Scan for the cell matching the given text and deliver its (X, Y) coordinate at center. 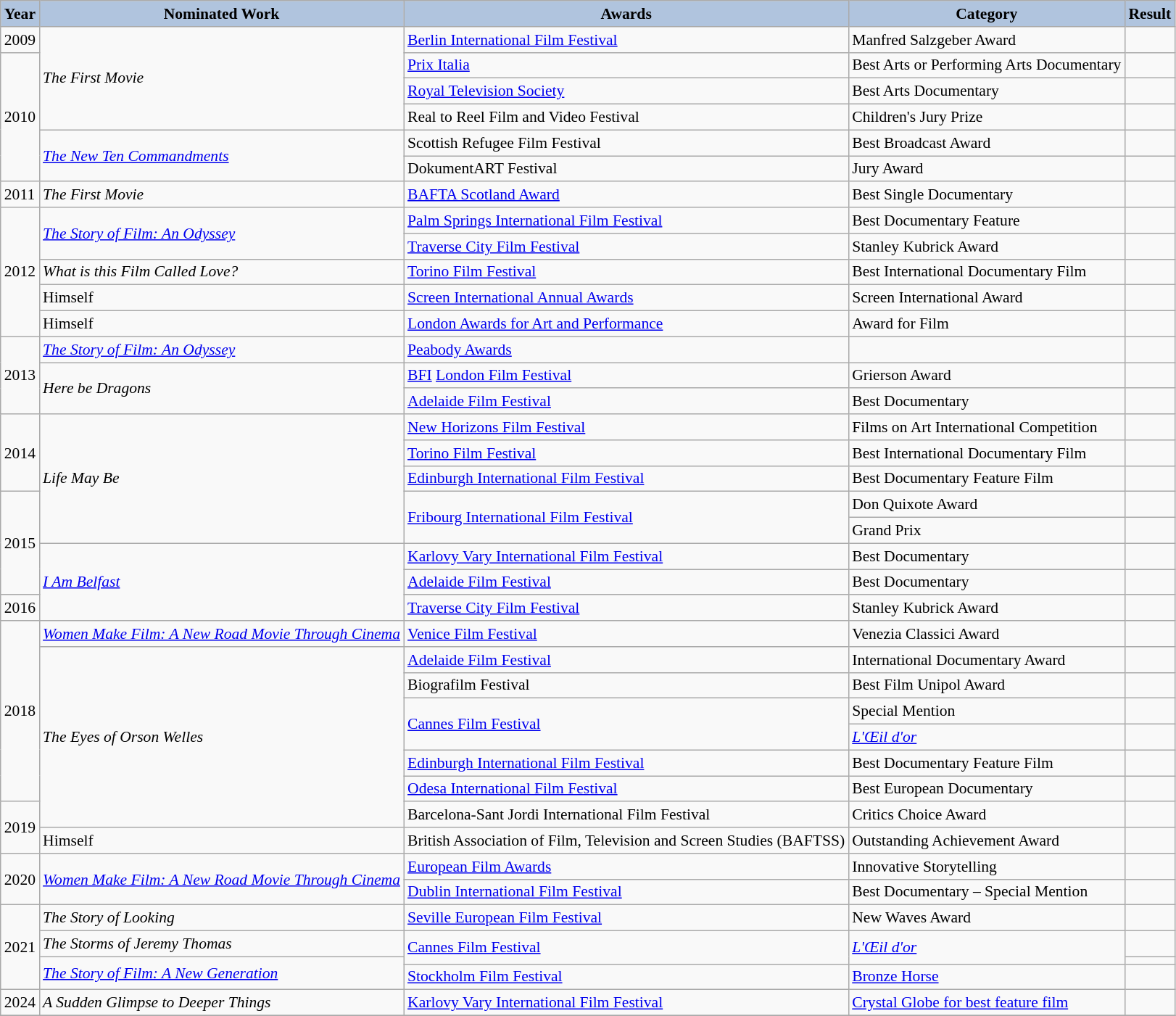
Innovative Storytelling (986, 867)
Nominated Work (222, 14)
Stockholm Film Festival (626, 977)
New Horizons Film Festival (626, 427)
The Story of Looking (222, 918)
DokumentART Festival (626, 169)
Don Quixote Award (986, 505)
BAFTA Scotland Award (626, 195)
Result (1150, 14)
Dublin International Film Festival (626, 892)
2024 (20, 1003)
Best Arts or Performing Arts Documentary (986, 65)
Special Mention (986, 711)
2013 (20, 376)
2015 (20, 543)
Screen International Award (986, 298)
2019 (20, 828)
Best Broadcast Award (986, 143)
Best Arts Documentary (986, 91)
The New Ten Commandments (222, 155)
BFI London Film Festival (626, 376)
Palm Springs International Film Festival (626, 220)
Barcelona-Sant Jordi International Film Festival (626, 815)
British Association of Film, Television and Screen Studies (BAFTSS) (626, 841)
Year (20, 14)
Berlin International Film Festival (626, 40)
2009 (20, 40)
2011 (20, 195)
2014 (20, 453)
Films on Art International Competition (986, 427)
Scottish Refugee Film Festival (626, 143)
Best Documentary Feature (986, 220)
2020 (20, 879)
Life May Be (222, 479)
Bronze Horse (986, 977)
Royal Television Society (626, 91)
The Storms of Jeremy Thomas (222, 944)
Prix Italia (626, 65)
The Eyes of Orson Welles (222, 737)
Here be Dragons (222, 389)
Seville European Film Festival (626, 918)
Biografilm Festival (626, 685)
Best European Documentary (986, 789)
Screen International Annual Awards (626, 298)
A Sudden Glimpse to Deeper Things (222, 1003)
Children's Jury Prize (986, 117)
Best Single Documentary (986, 195)
New Waves Award (986, 918)
Peabody Awards (626, 350)
Critics Choice Award (986, 815)
2010 (20, 117)
Fribourg International Film Festival (626, 518)
Real to Reel Film and Video Festival (626, 117)
2012 (20, 272)
Best Film Unipol Award (986, 685)
Odesa International Film Festival (626, 789)
2016 (20, 608)
International Documentary Award (986, 660)
Jury Award (986, 169)
What is this Film Called Love? (222, 272)
2018 (20, 711)
I Am Belfast (222, 582)
Best Documentary – Special Mention (986, 892)
European Film Awards (626, 867)
Grand Prix (986, 531)
Crystal Globe for best feature film (986, 1003)
Outstanding Achievement Award (986, 841)
Category (986, 14)
Grierson Award (986, 376)
Manfred Salzgeber Award (986, 40)
Awards (626, 14)
Venezia Classici Award (986, 634)
Award for Film (986, 324)
London Awards for Art and Performance (626, 324)
The Story of Film: A New Generation (222, 973)
Venice Film Festival (626, 634)
2021 (20, 947)
